From the cell containing the given text, extract its center point as (x, y) coordinate. 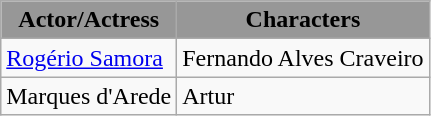
Rogério Samora (89, 58)
Fernando Alves Craveiro (303, 58)
Actor/Actress (89, 20)
Artur (303, 96)
Marques d'Arede (89, 96)
Characters (303, 20)
